Determine the (x, y) coordinate at the center of the cell enclosing the given text.  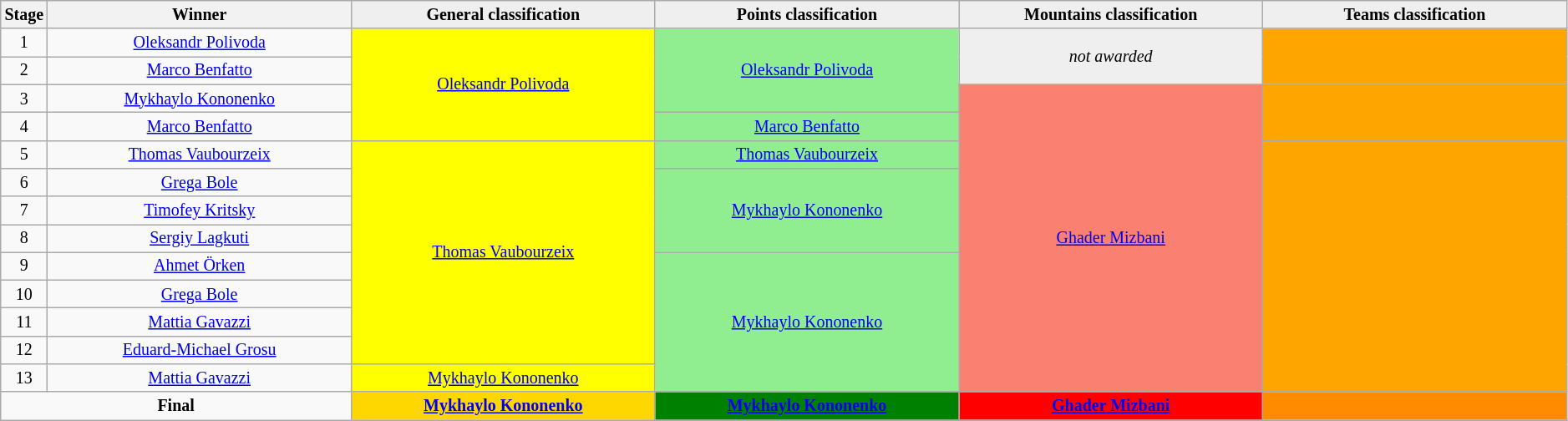
10 (24, 294)
1 (24, 43)
Mountains classification (1111, 15)
8 (24, 239)
12 (24, 351)
4 (24, 127)
2 (24, 70)
Teams classification (1415, 15)
3 (24, 99)
7 (24, 210)
11 (24, 322)
Winner (200, 15)
Points classification (807, 15)
Eduard-Michael Grosu (200, 351)
13 (24, 378)
not awarded (1111, 57)
Sergiy Lagkuti (200, 239)
6 (24, 182)
9 (24, 266)
Final (176, 406)
5 (24, 154)
Stage (24, 15)
General classification (503, 15)
Timofey Kritsky (200, 210)
Ahmet Örken (200, 266)
